Return (X, Y) of the center of cell containing provided text 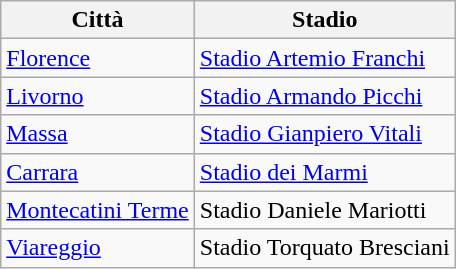
Viareggio (98, 248)
Stadio Torquato Bresciani (324, 248)
Florence (98, 58)
Stadio Daniele Mariotti (324, 210)
Stadio Artemio Franchi (324, 58)
Carrara (98, 172)
Stadio Armando Picchi (324, 96)
Livorno (98, 96)
Stadio dei Marmi (324, 172)
Massa (98, 134)
Città (98, 20)
Montecatini Terme (98, 210)
Stadio Gianpiero Vitali (324, 134)
Stadio (324, 20)
